Identify which cell holds the provided text, then report its (X, Y) central coordinate. 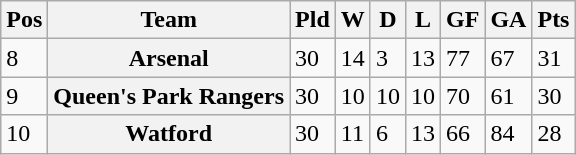
Queen's Park Rangers (169, 96)
Watford (169, 134)
Pts (554, 20)
GF (462, 20)
8 (24, 58)
Team (169, 20)
70 (462, 96)
28 (554, 134)
Pld (313, 20)
Arsenal (169, 58)
3 (388, 58)
67 (508, 58)
6 (388, 134)
L (422, 20)
61 (508, 96)
9 (24, 96)
11 (352, 134)
66 (462, 134)
14 (352, 58)
GA (508, 20)
31 (554, 58)
Pos (24, 20)
W (352, 20)
77 (462, 58)
D (388, 20)
84 (508, 134)
